Output the (X, Y) coordinate of the center of the cell containing the given text.  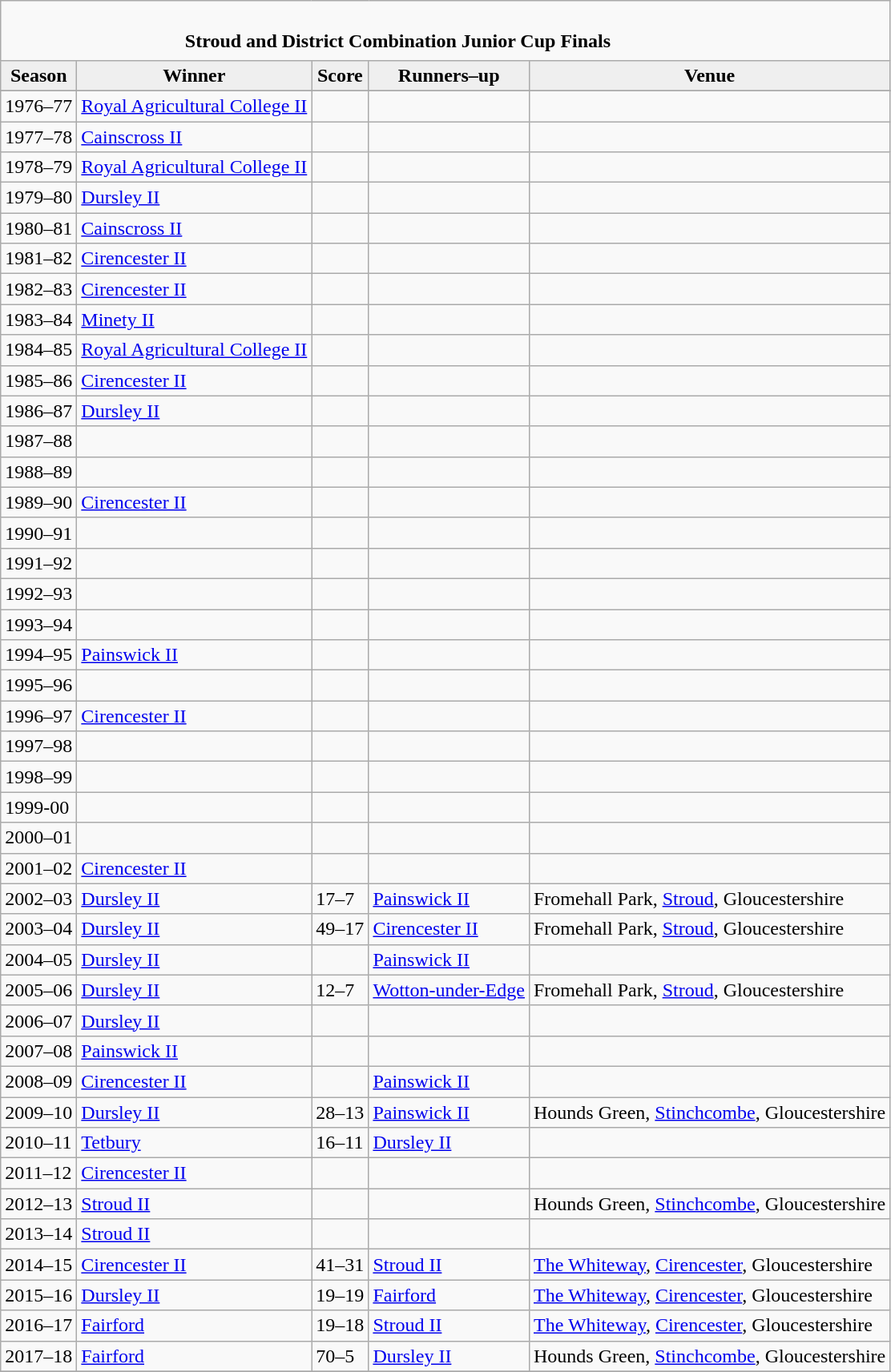
19–18 (340, 1326)
2010–11 (38, 1143)
2002–03 (38, 899)
1997–98 (38, 746)
12–7 (340, 990)
1995–96 (38, 686)
1996–97 (38, 716)
1990–91 (38, 533)
2003–04 (38, 929)
1999-00 (38, 807)
Wotton-under-Edge (449, 990)
28–13 (340, 1112)
2007–08 (38, 1051)
1978–79 (38, 167)
2014–15 (38, 1265)
Score (340, 75)
1994–95 (38, 655)
2017–18 (38, 1356)
2009–10 (38, 1112)
1981–82 (38, 259)
1992–93 (38, 593)
19–19 (340, 1295)
2006–07 (38, 1020)
1989–90 (38, 502)
17–7 (340, 899)
1991–92 (38, 563)
1985–86 (38, 380)
2008–09 (38, 1081)
2001–02 (38, 868)
1980–81 (38, 228)
2000–01 (38, 838)
1987–88 (38, 441)
1988–89 (38, 472)
Winner (194, 75)
1993–94 (38, 624)
2013–14 (38, 1234)
1977–78 (38, 137)
41–31 (340, 1265)
Venue (709, 75)
1986–87 (38, 411)
Minety II (194, 320)
2005–06 (38, 990)
16–11 (340, 1143)
1979–80 (38, 198)
Season (38, 75)
2016–17 (38, 1326)
1982–83 (38, 289)
49–17 (340, 929)
1983–84 (38, 320)
2011–12 (38, 1173)
Tetbury (194, 1143)
1976–77 (38, 106)
2004–05 (38, 960)
Runners–up (449, 75)
1998–99 (38, 777)
2012–13 (38, 1204)
2015–16 (38, 1295)
1984–85 (38, 350)
70–5 (340, 1356)
